Identify which cell holds the provided text, then report its [x, y] central coordinate. 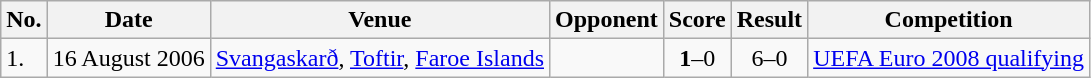
1. [24, 58]
Competition [949, 20]
1–0 [697, 58]
No. [24, 20]
16 August 2006 [128, 58]
Venue [380, 20]
Opponent [607, 20]
Date [128, 20]
Result [769, 20]
UEFA Euro 2008 qualifying [949, 58]
6–0 [769, 58]
Score [697, 20]
Svangaskarð, Toftir, Faroe Islands [380, 58]
